Capture the cell that displays the provided text and extract its [x, y] central coordinate. 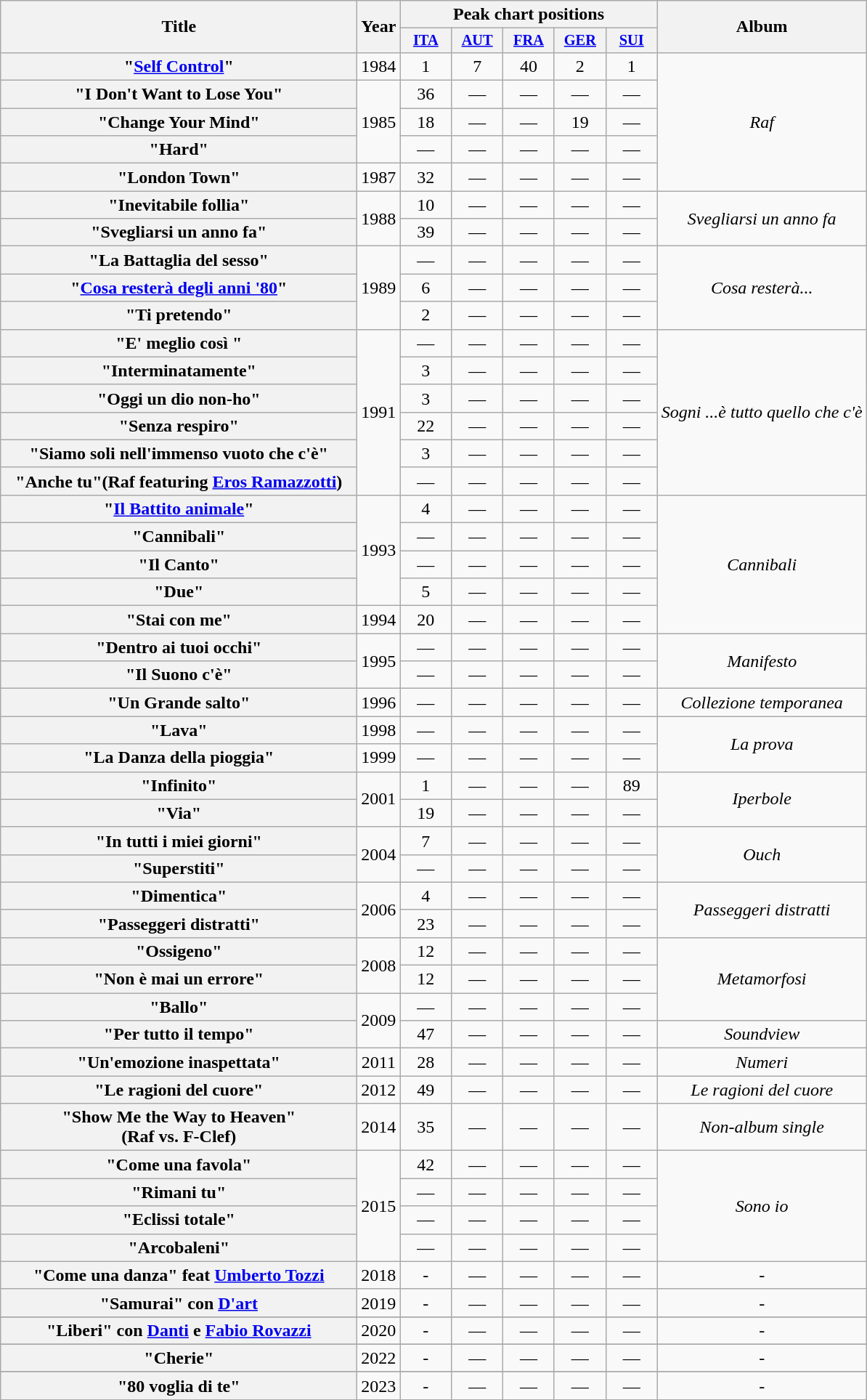
5 [426, 592]
"Un'emozione inaspettata" [179, 1062]
"Un Grande salto" [179, 703]
Sogni ...è tutto quello che c'è [762, 412]
35 [426, 1128]
49 [426, 1090]
40 [529, 66]
"Dentro ai tuoi occhi" [179, 647]
2011 [379, 1062]
"Cosa resterà degli anni '80" [179, 288]
"Come una favola" [179, 1165]
2014 [379, 1128]
"Oggi un dio non-ho" [179, 398]
"La Danza della pioggia" [179, 758]
2009 [379, 1021]
2020 [379, 1330]
1996 [379, 703]
2006 [379, 910]
Sono io [762, 1206]
Album [762, 27]
"Eclissi totale" [179, 1220]
"Cannibali" [179, 537]
Svegliarsi un anno fa [762, 219]
AUT [478, 41]
1985 [379, 122]
Cosa resterà... [762, 288]
"Show Me the Way to Heaven" (Raf vs. F-Clef) [179, 1128]
"Il Suono c'è" [179, 675]
"Inevitabile follia" [179, 205]
SUI [632, 41]
Peak chart positions [529, 15]
"Lava" [179, 730]
1993 [379, 550]
"Hard" [179, 150]
2008 [379, 965]
Passeggeri distratti [762, 910]
Soundview [762, 1035]
89 [632, 785]
"Ossigeno" [179, 951]
ITA [426, 41]
1984 [379, 66]
FRA [529, 41]
32 [426, 177]
"E' meglio così " [179, 343]
"I Don't Want to Lose You" [179, 94]
"Infinito" [179, 785]
2019 [379, 1303]
1988 [379, 219]
"Stai con me" [179, 620]
"Arcobaleni" [179, 1247]
Iperbole [762, 799]
Raf [762, 121]
GER [579, 41]
"Via" [179, 813]
18 [426, 122]
"Il Canto" [179, 565]
Metamorfosi [762, 979]
"Senza respiro" [179, 426]
1994 [379, 620]
Ouch [762, 854]
"Svegliarsi un anno fa" [179, 232]
Cannibali [762, 564]
22 [426, 426]
47 [426, 1035]
Non-album single [762, 1128]
"London Town" [179, 177]
"Liberi" con Danti e Fabio Rovazzi [179, 1330]
42 [426, 1165]
2015 [379, 1206]
1999 [379, 758]
39 [426, 232]
10 [426, 205]
"Ballo" [179, 1007]
"Samurai" con D'art [179, 1303]
"Cherie" [179, 1358]
"Il Battito animale" [179, 509]
"Siamo soli nell'immenso vuoto che c'è" [179, 453]
1991 [379, 412]
"In tutti i miei giorni" [179, 841]
1995 [379, 661]
6 [426, 288]
"Non è mai un errore" [179, 979]
"Self Control" [179, 66]
2023 [379, 1385]
36 [426, 94]
1987 [379, 177]
23 [426, 923]
"80 voglia di te" [179, 1385]
"Per tutto il tempo" [179, 1035]
2001 [379, 799]
2018 [379, 1275]
20 [426, 620]
2022 [379, 1358]
Title [179, 27]
Le ragioni del cuore [762, 1090]
Numeri [762, 1062]
Year [379, 27]
"Change Your Mind" [179, 122]
"Passeggeri distratti" [179, 923]
"Interminatamente" [179, 371]
La prova [762, 744]
"Rimani tu" [179, 1192]
"Superstiti" [179, 868]
"La Battaglia del sesso" [179, 260]
"Dimentica" [179, 896]
1989 [379, 288]
1998 [379, 730]
"Le ragioni del cuore" [179, 1090]
28 [426, 1062]
2004 [379, 854]
"Come una danza" feat Umberto Tozzi [179, 1275]
Collezione temporanea [762, 703]
"Ti pretendo" [179, 315]
Manifesto [762, 661]
"Anche tu"(Raf featuring Eros Ramazzotti) [179, 481]
"Due" [179, 592]
2012 [379, 1090]
